Pinpoint the cell where the given text exists, returning its (x, y) midpoint coordinate. 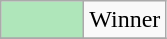
Winner (125, 20)
